Extract the (X, Y) coordinate from the center of the cell holding the provided text.  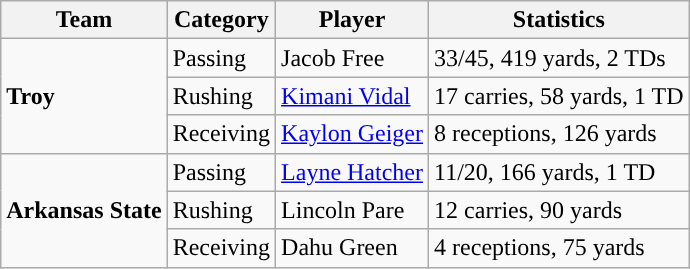
Dahu Green (352, 248)
Statistics (560, 20)
11/20, 166 yards, 1 TD (560, 172)
Arkansas State (84, 210)
Team (84, 20)
Layne Hatcher (352, 172)
Troy (84, 96)
12 carries, 90 yards (560, 210)
Lincoln Pare (352, 210)
Jacob Free (352, 58)
Player (352, 20)
17 carries, 58 yards, 1 TD (560, 96)
33/45, 419 yards, 2 TDs (560, 58)
Kimani Vidal (352, 96)
4 receptions, 75 yards (560, 248)
8 receptions, 126 yards (560, 134)
Kaylon Geiger (352, 134)
Category (221, 20)
